Locate the cell with the specified text and output its [x, y] center coordinate. 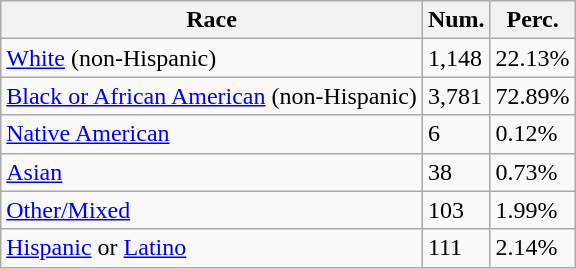
Perc. [532, 20]
72.89% [532, 96]
0.12% [532, 134]
38 [456, 172]
3,781 [456, 96]
6 [456, 134]
22.13% [532, 58]
Race [212, 20]
Black or African American (non-Hispanic) [212, 96]
1,148 [456, 58]
111 [456, 248]
Num. [456, 20]
0.73% [532, 172]
Hispanic or Latino [212, 248]
White (non-Hispanic) [212, 58]
103 [456, 210]
Other/Mixed [212, 210]
1.99% [532, 210]
Asian [212, 172]
Native American [212, 134]
2.14% [532, 248]
